Output the (x, y) coordinate of the center of the cell containing the given text.  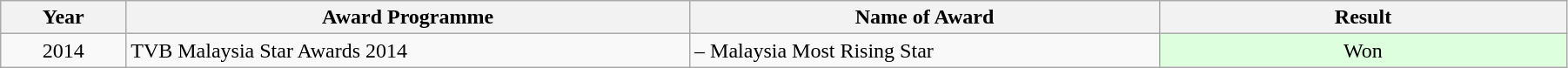
Name of Award (925, 17)
TVB Malaysia Star Awards 2014 (408, 51)
Year (64, 17)
2014 (64, 51)
– Malaysia Most Rising Star (925, 51)
Award Programme (408, 17)
Won (1363, 51)
Result (1363, 17)
